Provide the (x, y) coordinate of the cell's center where the given text is located.  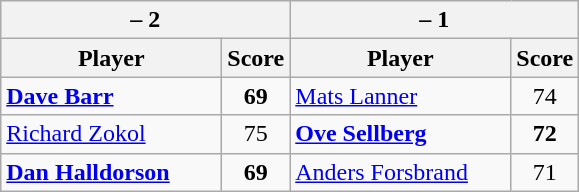
74 (545, 96)
Anders Forsbrand (400, 172)
– 1 (434, 20)
72 (545, 134)
75 (256, 134)
– 2 (146, 20)
Richard Zokol (112, 134)
Dan Halldorson (112, 172)
71 (545, 172)
Mats Lanner (400, 96)
Dave Barr (112, 96)
Ove Sellberg (400, 134)
